Search for the cell housing the specified text and yield its (x, y) center coordinate. 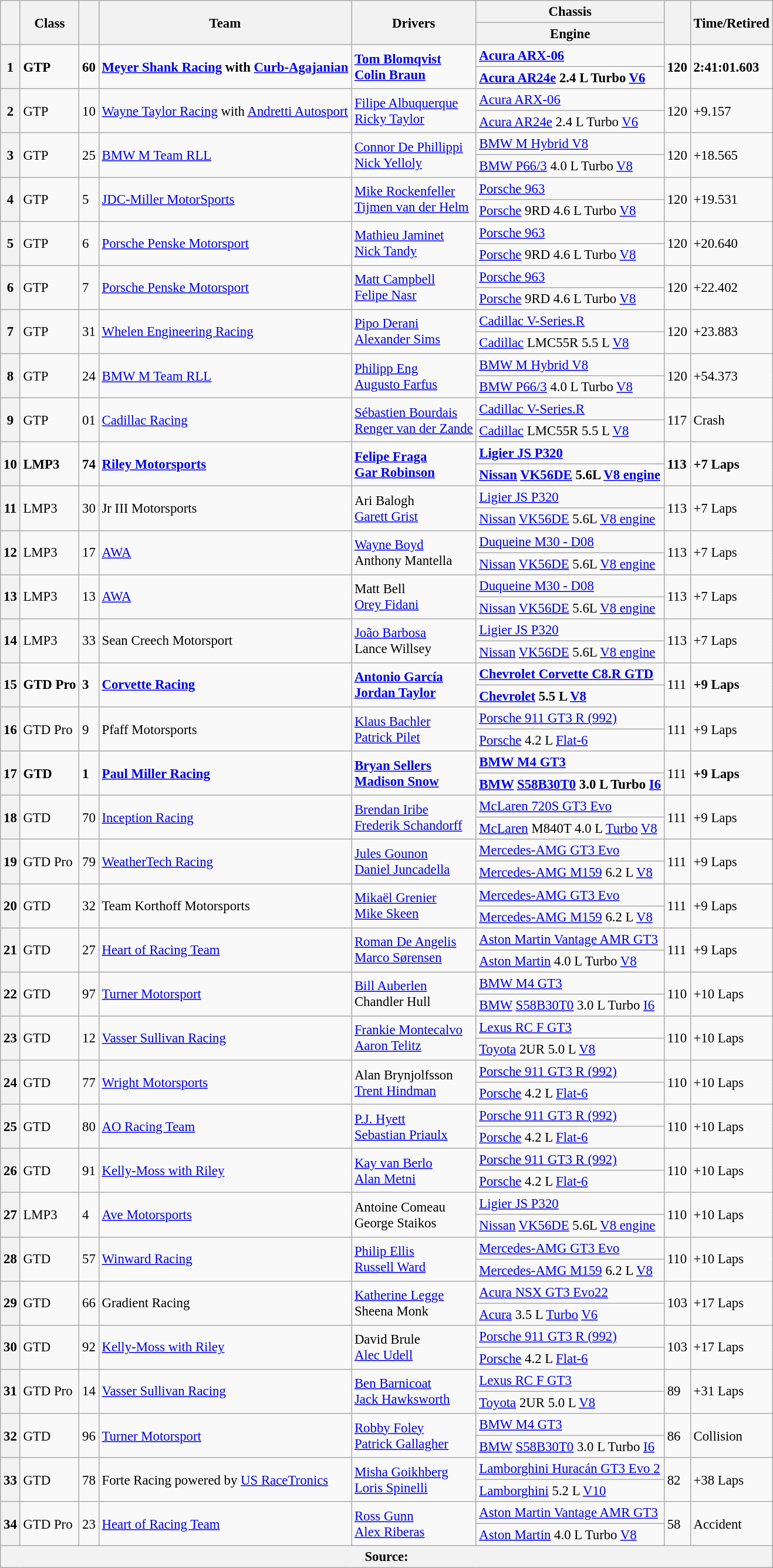
Wayne Taylor Racing with Andretti Autosport (225, 110)
Chevrolet 5.5 L V8 (570, 696)
Lamborghini 5.2 L V10 (570, 1491)
Wayne Boyd Anthony Mantella (414, 552)
57 (89, 1259)
66 (89, 1303)
Forte Racing powered by US RaceTronics (225, 1480)
97 (89, 994)
15 (11, 685)
Matt Bell Orey Fidani (414, 597)
Misha Goikhberg Loris Spinelli (414, 1480)
Crash (731, 420)
Corvette Racing (225, 685)
82 (677, 1480)
Accident (731, 1523)
McLaren M840T 4.0 L Turbo V8 (570, 829)
+9.157 (731, 110)
Collision (731, 1435)
Lamborghini Huracán GT3 Evo 2 (570, 1469)
Sébastien Bourdais Renger van der Zande (414, 420)
Ave Motorsports (225, 1214)
João Barbosa Lance Willsey (414, 641)
+23.883 (731, 331)
Mikaël Grenier Mike Skeen (414, 906)
Paul Miller Racing (225, 773)
+19.531 (731, 200)
Source: (387, 1557)
58 (677, 1523)
+31 Laps (731, 1392)
Team (225, 22)
Drivers (414, 22)
Jr III Motorsports (225, 509)
Engine (570, 34)
86 (677, 1435)
Chevrolet Corvette C8.R GTD (570, 674)
Class (49, 22)
Pfaff Motorsports (225, 729)
Mathieu Jaminet Nick Tandy (414, 243)
McLaren 720S GT3 Evo (570, 806)
Felipe Fraga Gar Robinson (414, 464)
Kay van Berlo Alan Metni (414, 1171)
Chassis (570, 12)
16 (11, 729)
Time/Retired (731, 22)
Acura 3.5 L Turbo V6 (570, 1314)
92 (89, 1347)
117 (677, 420)
Mike Rockenfeller Tijmen van der Helm (414, 200)
Gradient Racing (225, 1303)
Acura NSX GT3 Evo22 (570, 1292)
Wright Motorsports (225, 1082)
Katherine Legge Sheena Monk (414, 1303)
89 (677, 1392)
20 (11, 906)
74 (89, 464)
26 (11, 1171)
Inception Racing (225, 817)
60 (89, 67)
Roman De Angelis Marco Sørensen (414, 950)
80 (89, 1126)
2 (11, 110)
Jules Gounon Daniel Juncadella (414, 862)
Frankie Montecalvo Aaron Telitz (414, 1038)
77 (89, 1082)
21 (11, 950)
+54.373 (731, 376)
Filipe Albuquerque Ricky Taylor (414, 110)
34 (11, 1523)
WeatherTech Racing (225, 862)
Philip Ellis Russell Ward (414, 1259)
28 (11, 1259)
96 (89, 1435)
Tom Blomqvist Colin Braun (414, 67)
Antoine Comeau George Staikos (414, 1214)
29 (11, 1303)
Cadillac Racing (225, 420)
01 (89, 420)
18 (11, 817)
Alan Brynjolfsson Trent Hindman (414, 1082)
Whelen Engineering Racing (225, 331)
Bill Auberlen Chandler Hull (414, 994)
19 (11, 862)
+18.565 (731, 155)
Klaus Bachler Patrick Pilet (414, 729)
Bryan Sellers Madison Snow (414, 773)
2:41:01.603 (731, 67)
22 (11, 994)
Ari Balogh Garett Grist (414, 509)
78 (89, 1480)
AO Racing Team (225, 1126)
Sean Creech Motorsport (225, 641)
Matt Campbell Felipe Nasr (414, 288)
+22.402 (731, 288)
Robby Foley Patrick Gallagher (414, 1435)
+20.640 (731, 243)
Philipp Eng Augusto Farfus (414, 376)
David Brule Alec Udell (414, 1347)
Meyer Shank Racing with Curb-Agajanian (225, 67)
Brendan Iribe Frederik Schandorff (414, 817)
Team Korthoff Motorsports (225, 906)
91 (89, 1171)
Ben Barnicoat Jack Hawksworth (414, 1392)
11 (11, 509)
Ross Gunn Alex Riberas (414, 1523)
+38 Laps (731, 1480)
70 (89, 817)
Riley Motorsports (225, 464)
8 (11, 376)
P.J. Hyett Sebastian Priaulx (414, 1126)
Connor De Phillippi Nick Yelloly (414, 155)
Antonio García Jordan Taylor (414, 685)
JDC-Miller MotorSports (225, 200)
79 (89, 862)
Pipo Derani Alexander Sims (414, 331)
Winward Racing (225, 1259)
